Determine the [X, Y] coordinate at the center of the cell enclosing the given text.  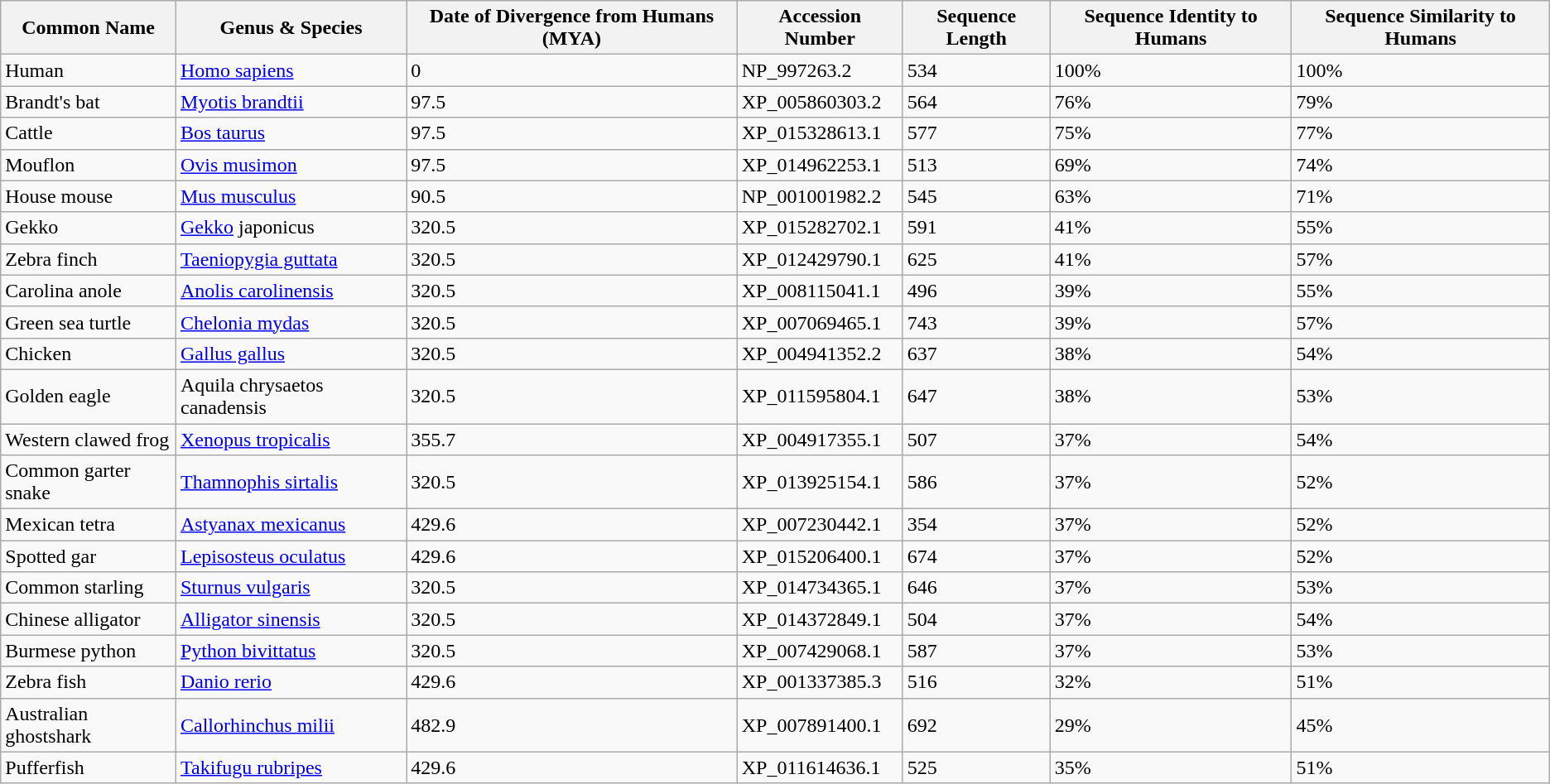
90.5 [572, 196]
Mus musculus [291, 196]
Python bivittatus [291, 651]
Mexican tetra [89, 525]
Ovis musimon [291, 165]
482.9 [572, 725]
Gekko [89, 228]
29% [1171, 725]
Danio rerio [291, 682]
XP_014372849.1 [820, 619]
743 [976, 322]
507 [976, 440]
Alligator sinensis [291, 619]
Zebra fish [89, 682]
House mouse [89, 196]
504 [976, 619]
Gallus gallus [291, 354]
674 [976, 556]
Pufferfish [89, 767]
Mouflon [89, 165]
525 [976, 767]
646 [976, 588]
XP_007230442.1 [820, 525]
Accession Number [820, 28]
Xenopus tropicalis [291, 440]
692 [976, 725]
Burmese python [89, 651]
79% [1421, 102]
XP_007069465.1 [820, 322]
Astyanax mexicanus [291, 525]
513 [976, 165]
XP_015282702.1 [820, 228]
577 [976, 133]
Brandt's bat [89, 102]
564 [976, 102]
Chelonia mydas [291, 322]
Lepisosteus oculatus [291, 556]
71% [1421, 196]
XP_012429790.1 [820, 259]
63% [1171, 196]
Taeniopygia guttata [291, 259]
Sequence Identity to Humans [1171, 28]
Australian ghostshark [89, 725]
XP_014734365.1 [820, 588]
Anolis carolinensis [291, 291]
69% [1171, 165]
545 [976, 196]
XP_015328613.1 [820, 133]
355.7 [572, 440]
534 [976, 70]
75% [1171, 133]
45% [1421, 725]
Chicken [89, 354]
Golden eagle [89, 396]
354 [976, 525]
Common garter snake [89, 482]
XP_011614636.1 [820, 767]
Homo sapiens [291, 70]
516 [976, 682]
Common starling [89, 588]
647 [976, 396]
Sequence Similarity to Humans [1421, 28]
Sequence Length [976, 28]
32% [1171, 682]
637 [976, 354]
Gekko japonicus [291, 228]
0 [572, 70]
NP_001001982.2 [820, 196]
Green sea turtle [89, 322]
Bos taurus [291, 133]
XP_005860303.2 [820, 102]
Chinese alligator [89, 619]
Myotis brandtii [291, 102]
587 [976, 651]
Genus & Species [291, 28]
XP_011595804.1 [820, 396]
Spotted gar [89, 556]
Common Name [89, 28]
XP_014962253.1 [820, 165]
XP_001337385.3 [820, 682]
Carolina anole [89, 291]
Sturnus vulgaris [291, 588]
XP_004917355.1 [820, 440]
586 [976, 482]
NP_997263.2 [820, 70]
Human [89, 70]
Cattle [89, 133]
625 [976, 259]
Aquila chrysaetos canadensis [291, 396]
Western clawed frog [89, 440]
Date of Divergence from Humans (MYA) [572, 28]
591 [976, 228]
74% [1421, 165]
XP_013925154.1 [820, 482]
Takifugu rubripes [291, 767]
Zebra finch [89, 259]
77% [1421, 133]
Callorhinchus milii [291, 725]
XP_007429068.1 [820, 651]
XP_008115041.1 [820, 291]
XP_015206400.1 [820, 556]
XP_004941352.2 [820, 354]
76% [1171, 102]
496 [976, 291]
XP_007891400.1 [820, 725]
Thamnophis sirtalis [291, 482]
35% [1171, 767]
